From the cell containing the given text, extract its center point as (x, y) coordinate. 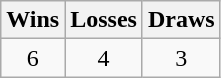
4 (104, 58)
Losses (104, 20)
Wins (33, 20)
Draws (181, 20)
3 (181, 58)
6 (33, 58)
